Provide the [x, y] coordinate of the cell's center where the given text is located.  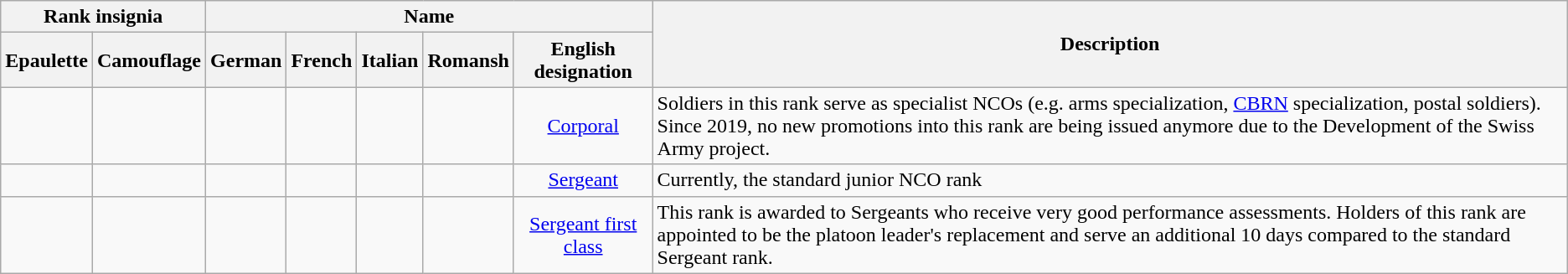
German [246, 60]
Description [1110, 44]
Camouflage [149, 60]
French [322, 60]
Romansh [468, 60]
Sergeant [583, 180]
Name [430, 17]
Italian [390, 60]
Epaulette [47, 60]
Corporal [583, 126]
Rank insignia [104, 17]
English designation [583, 60]
Sergeant first class [583, 235]
Currently, the standard junior NCO rank [1110, 180]
